Determine the (X, Y) coordinate at the center of the cell enclosing the given text.  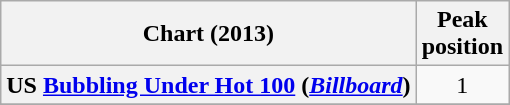
1 (462, 85)
US Bubbling Under Hot 100 (Billboard) (208, 85)
Chart (2013) (208, 34)
Peakposition (462, 34)
